Identify which cell holds the provided text, then report its [x, y] central coordinate. 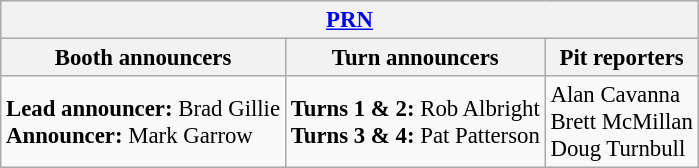
PRN [350, 20]
Booth announcers [144, 58]
Lead announcer: Brad Gillie Announcer: Mark Garrow [144, 122]
Turn announcers [415, 58]
Pit reporters [622, 58]
Turns 1 & 2: Rob AlbrightTurns 3 & 4: Pat Patterson [415, 122]
Alan CavannaBrett McMillanDoug Turnbull [622, 122]
